From the cell containing the given text, extract its center point as (x, y) coordinate. 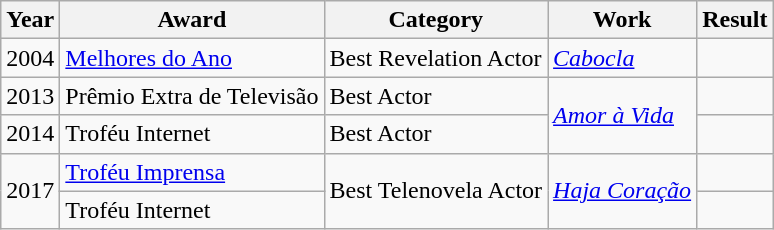
Year (30, 20)
Haja Coração (622, 191)
2013 (30, 96)
Cabocla (622, 58)
Melhores do Ano (192, 58)
Best Revelation Actor (436, 58)
Result (735, 20)
2014 (30, 134)
Troféu Imprensa (192, 172)
Best Telenovela Actor (436, 191)
2004 (30, 58)
Award (192, 20)
Work (622, 20)
Prêmio Extra de Televisão (192, 96)
Amor à Vida (622, 115)
Category (436, 20)
2017 (30, 191)
